From the cell containing the given text, extract its center point as [X, Y] coordinate. 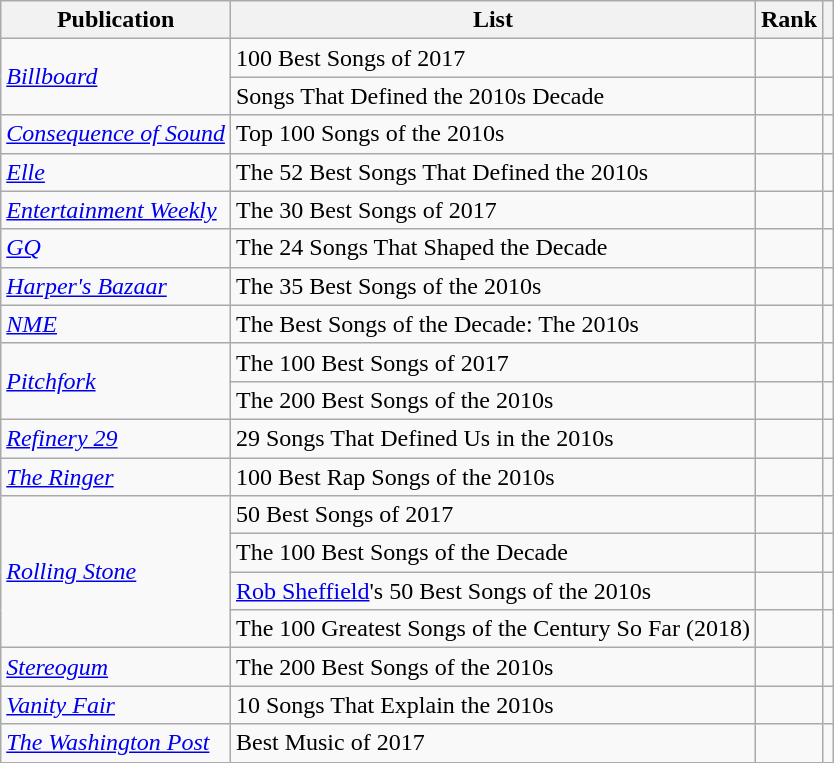
Publication [116, 20]
The 100 Best Songs of the Decade [492, 553]
NME [116, 324]
Elle [116, 172]
The 100 Greatest Songs of the Century So Far (2018) [492, 629]
Consequence of Sound [116, 134]
Top 100 Songs of the 2010s [492, 134]
Rob Sheffield's 50 Best Songs of the 2010s [492, 591]
Best Music of 2017 [492, 743]
Rank [788, 20]
Stereogum [116, 667]
50 Best Songs of 2017 [492, 515]
29 Songs That Defined Us in the 2010s [492, 438]
GQ [116, 248]
The 52 Best Songs That Defined the 2010s [492, 172]
Harper's Bazaar [116, 286]
Rolling Stone [116, 572]
Vanity Fair [116, 705]
Pitchfork [116, 381]
List [492, 20]
The 100 Best Songs of 2017 [492, 362]
10 Songs That Explain the 2010s [492, 705]
The Washington Post [116, 743]
The Ringer [116, 477]
Songs That Defined the 2010s Decade [492, 96]
Billboard [116, 77]
100 Best Songs of 2017 [492, 58]
The 24 Songs That Shaped the Decade [492, 248]
Entertainment Weekly [116, 210]
The 35 Best Songs of the 2010s [492, 286]
Refinery 29 [116, 438]
100 Best Rap Songs of the 2010s [492, 477]
The 30 Best Songs of 2017 [492, 210]
The Best Songs of the Decade: The 2010s [492, 324]
